Detect which cell encompasses the target text, then output its (X, Y) center coordinate. 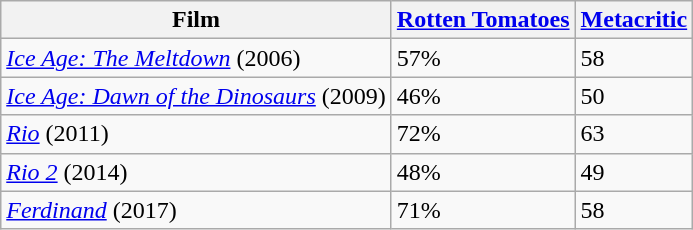
72% (483, 134)
Ice Age: The Meltdown (2006) (196, 58)
71% (483, 210)
Rio 2 (2014) (196, 172)
Metacritic (634, 20)
Ferdinand (2017) (196, 210)
48% (483, 172)
Rotten Tomatoes (483, 20)
Film (196, 20)
46% (483, 96)
63 (634, 134)
57% (483, 58)
50 (634, 96)
Rio (2011) (196, 134)
49 (634, 172)
Ice Age: Dawn of the Dinosaurs (2009) (196, 96)
